Locate the cell with the specified text and output its [x, y] center coordinate. 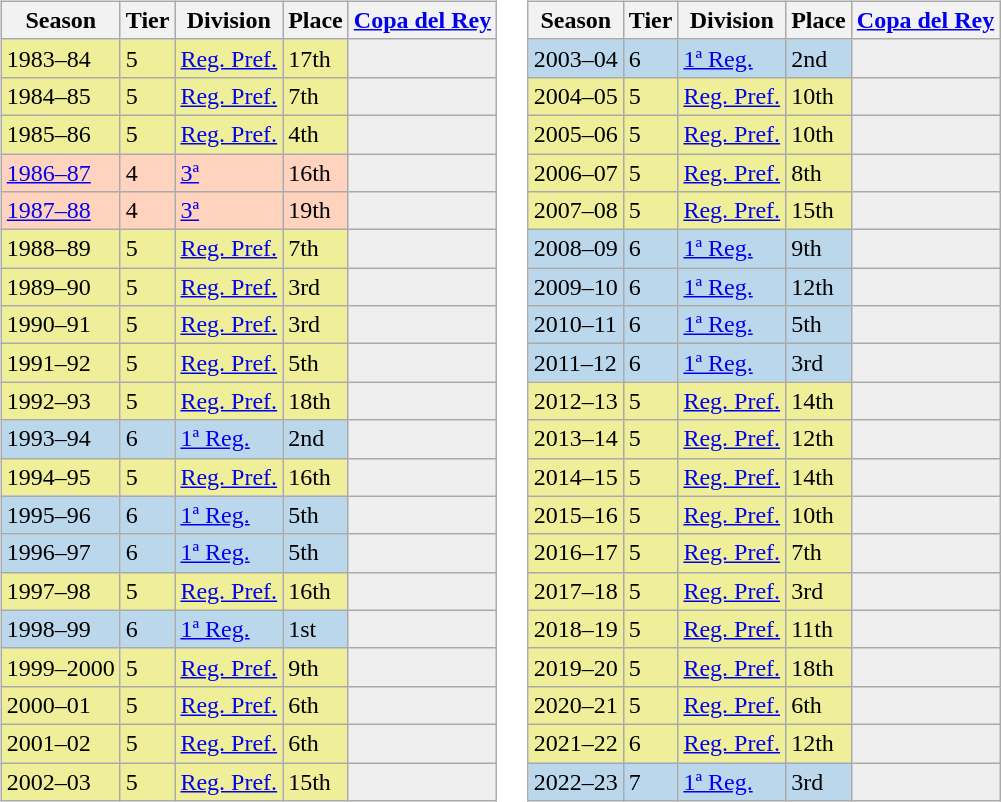
2001–02 [60, 743]
1984–85 [60, 96]
2005–06 [576, 134]
1997–98 [60, 591]
2008–09 [576, 249]
1986–87 [60, 173]
2011–12 [576, 363]
2012–13 [576, 401]
2014–15 [576, 477]
1983–84 [60, 58]
8th [819, 173]
2000–01 [60, 705]
2021–22 [576, 743]
1991–92 [60, 363]
11th [819, 629]
4th [316, 134]
2022–23 [576, 781]
1990–91 [60, 325]
1st [316, 629]
1996–97 [60, 553]
2006–07 [576, 173]
2017–18 [576, 591]
2002–03 [60, 781]
2009–10 [576, 287]
2015–16 [576, 515]
1995–96 [60, 515]
2018–19 [576, 629]
1993–94 [60, 439]
2016–17 [576, 553]
7 [650, 781]
1985–86 [60, 134]
19th [316, 211]
2004–05 [576, 96]
1992–93 [60, 401]
2007–08 [576, 211]
1999–2000 [60, 667]
1994–95 [60, 477]
2019–20 [576, 667]
1998–99 [60, 629]
2003–04 [576, 58]
2020–21 [576, 705]
1989–90 [60, 287]
1988–89 [60, 249]
2013–14 [576, 439]
2010–11 [576, 325]
1987–88 [60, 211]
17th [316, 58]
